Pinpoint the cell where the given text exists, returning its [x, y] midpoint coordinate. 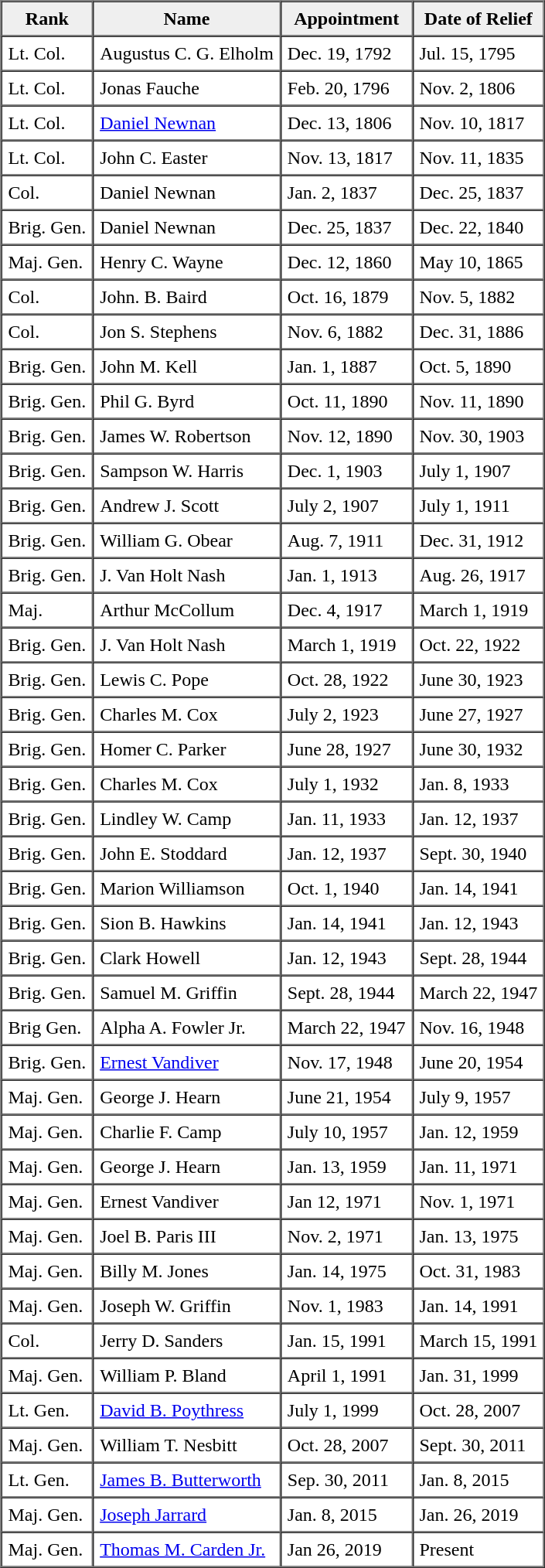
Nov. 30, 1903 [479, 436]
June 21, 1954 [346, 1096]
Marion Williamson [187, 888]
John M. Kell [187, 366]
Andrew J. Scott [187, 506]
Aug. 26, 1917 [479, 575]
Jan. 1, 1913 [346, 575]
Nov. 6, 1882 [346, 331]
Oct. 11, 1890 [346, 401]
Nov. 11, 1890 [479, 401]
Joseph Jarrard [187, 1514]
Jan. 31, 1999 [479, 1375]
Arthur McCollum [187, 609]
Jan. 8, 1933 [479, 784]
July 1, 1907 [479, 470]
Nov. 11, 1835 [479, 158]
Jan. 26, 2019 [479, 1514]
Jan. 1, 1887 [346, 366]
Oct. 31, 1983 [479, 1271]
April 1, 1991 [346, 1375]
Nov. 17, 1948 [346, 1062]
Sept. 30, 1940 [479, 854]
Dec. 4, 1917 [346, 609]
Dec. 13, 1806 [346, 122]
Henry C. Wayne [187, 261]
Jan. 13, 1959 [346, 1166]
Billy M. Jones [187, 1271]
Jan. 12, 1959 [479, 1132]
Oct. 1, 1940 [346, 888]
Dec. 31, 1886 [479, 331]
Appointment [346, 19]
Dec. 1, 1903 [346, 470]
July 2, 1923 [346, 714]
Date of Relief [479, 19]
Dec. 19, 1792 [346, 53]
March 15, 1991 [479, 1341]
Brig Gen. [48, 1027]
Nov. 13, 1817 [346, 158]
Nov. 1, 1971 [479, 1202]
Phil G. Byrd [187, 401]
June 30, 1923 [479, 679]
July 9, 1957 [479, 1096]
Jan. 14, 1975 [346, 1271]
May 10, 1865 [479, 261]
Jan. 11, 1933 [346, 818]
Joel B. Paris III [187, 1236]
Nov. 1, 1983 [346, 1305]
June 27, 1927 [479, 714]
Jan. 14, 1991 [479, 1305]
James B. Butterworth [187, 1480]
Name [187, 19]
Nov. 16, 1948 [479, 1027]
John E. Stoddard [187, 854]
Feb. 20, 1796 [346, 88]
Nov. 2, 1806 [479, 88]
Homer C. Parker [187, 748]
Sept. 30, 2011 [479, 1444]
June 28, 1927 [346, 748]
Oct. 16, 1879 [346, 297]
Nov. 5, 1882 [479, 297]
Joseph W. Griffin [187, 1305]
Jan. 11, 1971 [479, 1166]
Charlie F. Camp [187, 1132]
June 20, 1954 [479, 1062]
James W. Robertson [187, 436]
William P. Bland [187, 1375]
Oct. 5, 1890 [479, 366]
John C. Easter [187, 158]
July 10, 1957 [346, 1132]
Sampson W. Harris [187, 470]
William G. Obear [187, 540]
Jon S. Stephens [187, 331]
Lindley W. Camp [187, 818]
Sion B. Hawkins [187, 923]
Aug. 7, 1911 [346, 540]
Jan 12, 1971 [346, 1202]
Dec. 31, 1912 [479, 540]
Jan. 2, 1837 [346, 192]
Jul. 15, 1795 [479, 53]
Oct. 22, 1922 [479, 645]
William T. Nesbitt [187, 1444]
Oct. 28, 1922 [346, 679]
Nov. 2, 1971 [346, 1236]
June 30, 1932 [479, 748]
Jonas Fauche [187, 88]
Dec. 22, 1840 [479, 227]
Sep. 30, 2011 [346, 1480]
Nov. 10, 1817 [479, 122]
Jan. 15, 1991 [346, 1341]
Augustus C. G. Elholm [187, 53]
Dec. 12, 1860 [346, 261]
Samuel M. Griffin [187, 993]
Lewis C. Pope [187, 679]
Present [479, 1549]
Maj. [48, 609]
Clark Howell [187, 957]
Jerry D. Sanders [187, 1341]
July 1, 1932 [346, 784]
Rank [48, 19]
Jan 26, 2019 [346, 1549]
Thomas M. Carden Jr. [187, 1549]
July 1, 1999 [346, 1410]
Nov. 12, 1890 [346, 436]
David B. Poythress [187, 1410]
July 2, 1907 [346, 506]
Jan. 13, 1975 [479, 1236]
July 1, 1911 [479, 506]
John. B. Baird [187, 297]
Alpha A. Fowler Jr. [187, 1027]
